Find where the given text appears and provide that cell's center as [X, Y] coordinate. 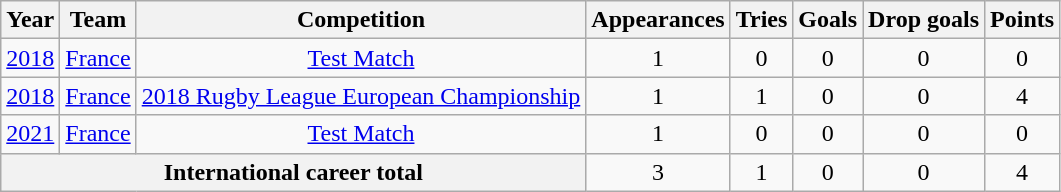
2018 Rugby League European Championship [361, 96]
Drop goals [924, 20]
Competition [361, 20]
Goals [828, 20]
Tries [762, 20]
Appearances [658, 20]
3 [658, 172]
2021 [30, 134]
International career total [294, 172]
Points [1022, 20]
Year [30, 20]
Team [98, 20]
